Return the (X, Y) coordinate for the center point of the cell that contains the specified text.  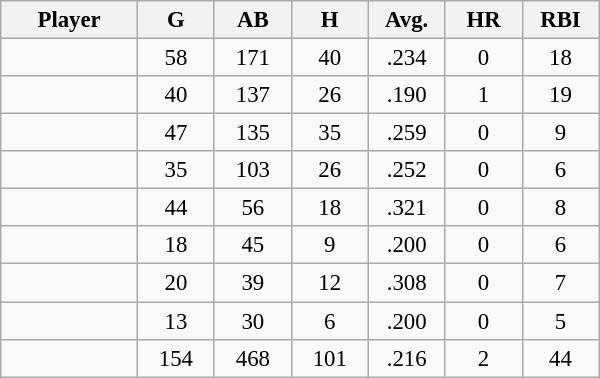
58 (176, 58)
56 (252, 208)
39 (252, 283)
2 (484, 358)
1 (484, 95)
.216 (406, 358)
.321 (406, 208)
103 (252, 170)
G (176, 20)
468 (252, 358)
.259 (406, 133)
7 (560, 283)
AB (252, 20)
.234 (406, 58)
.190 (406, 95)
.308 (406, 283)
RBI (560, 20)
.252 (406, 170)
135 (252, 133)
171 (252, 58)
30 (252, 321)
154 (176, 358)
5 (560, 321)
12 (330, 283)
47 (176, 133)
45 (252, 245)
20 (176, 283)
8 (560, 208)
19 (560, 95)
137 (252, 95)
101 (330, 358)
H (330, 20)
Avg. (406, 20)
HR (484, 20)
13 (176, 321)
Player (70, 20)
